Detect which cell encompasses the target text, then output its (x, y) center coordinate. 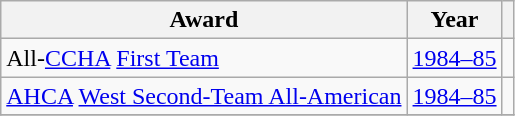
All-CCHA First Team (204, 58)
AHCA West Second-Team All-American (204, 96)
Year (454, 20)
Award (204, 20)
